Identify which cell holds the provided text, then report its [X, Y] central coordinate. 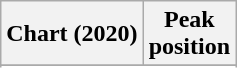
Peakposition [189, 34]
Chart (2020) [72, 34]
